Scan for the cell matching the given text and deliver its [x, y] coordinate at center. 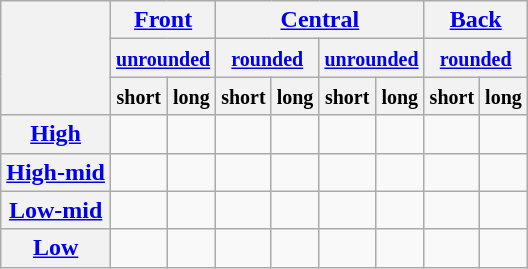
Central [320, 20]
High [56, 134]
Low [56, 248]
Back [476, 20]
Front [164, 20]
Low-mid [56, 210]
High-mid [56, 172]
